Pinpoint the cell where the given text exists, returning its (x, y) midpoint coordinate. 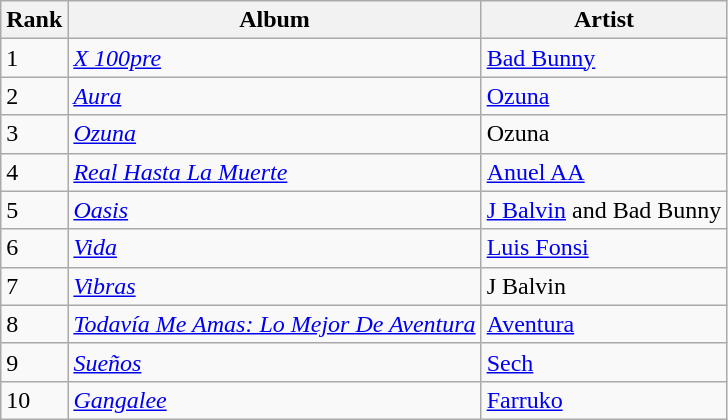
Anuel AA (604, 172)
1 (34, 58)
Gangalee (274, 400)
Vida (274, 248)
Aura (274, 96)
Album (274, 20)
Rank (34, 20)
9 (34, 362)
Artist (604, 20)
Bad Bunny (604, 58)
J Balvin and Bad Bunny (604, 210)
4 (34, 172)
Luis Fonsi (604, 248)
Vibras (274, 286)
X 100pre (274, 58)
5 (34, 210)
2 (34, 96)
10 (34, 400)
8 (34, 324)
6 (34, 248)
Sueños (274, 362)
Real Hasta La Muerte (274, 172)
Todavía Me Amas: Lo Mejor De Aventura (274, 324)
7 (34, 286)
3 (34, 134)
Aventura (604, 324)
Oasis (274, 210)
Farruko (604, 400)
J Balvin (604, 286)
Sech (604, 362)
